From the cell containing the given text, extract its center point as (x, y) coordinate. 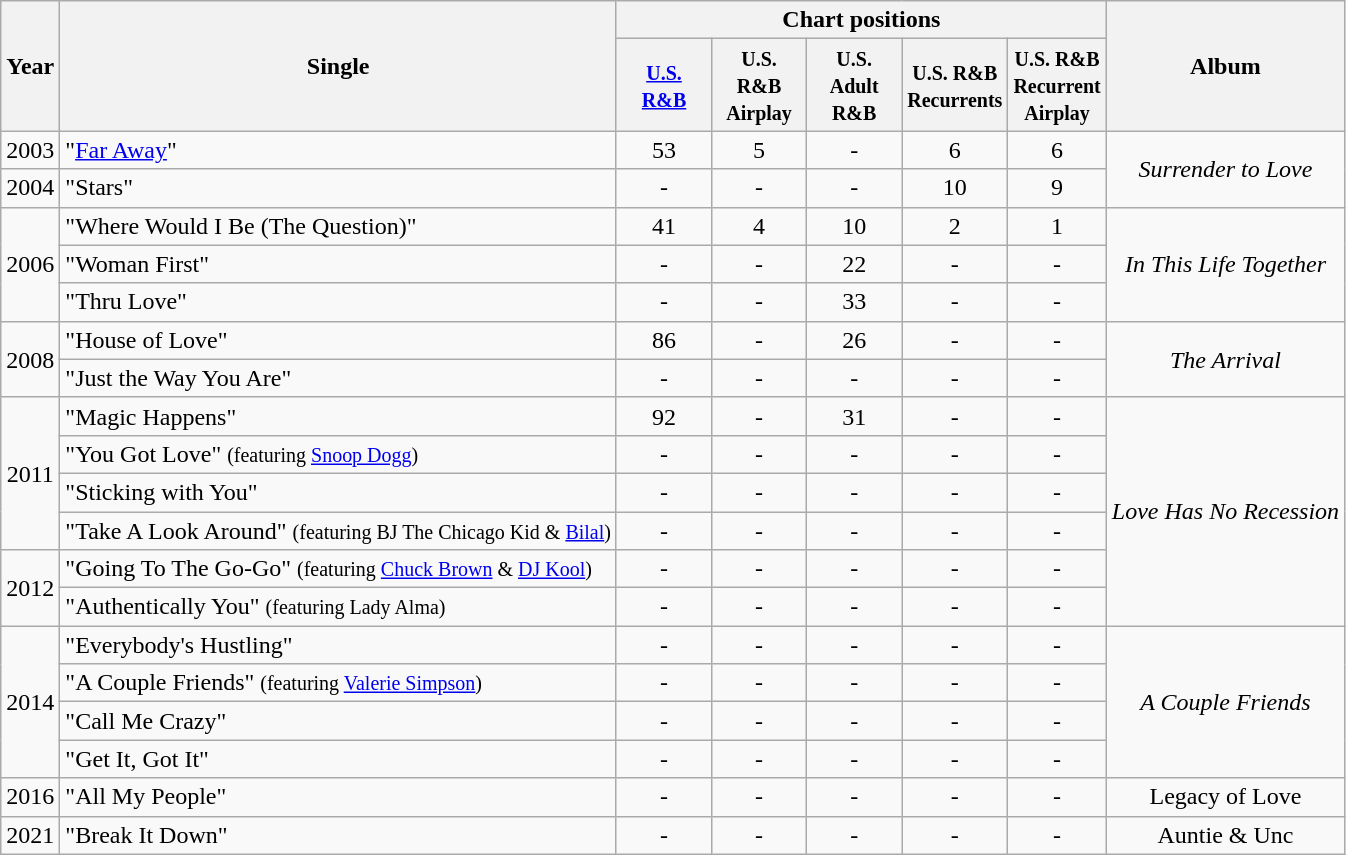
U.S. R&B Recurrent Airplay (1057, 85)
"Everybody's Hustling" (338, 645)
2011 (30, 473)
Love Has No Recession (1225, 511)
U.S. R&B (664, 85)
22 (854, 264)
"Far Away" (338, 150)
Legacy of Love (1225, 797)
5 (760, 150)
2003 (30, 150)
2012 (30, 588)
"A Couple Friends" (featuring Valerie Simpson) (338, 683)
33 (854, 302)
"Stars" (338, 188)
"You Got Love" (featuring Snoop Dogg) (338, 454)
2021 (30, 835)
U.S. R&B Recurrents (955, 85)
Album (1225, 66)
2016 (30, 797)
9 (1057, 188)
86 (664, 340)
U.S. R&B Airplay (760, 85)
Single (338, 66)
"Take A Look Around" (featuring BJ The Chicago Kid & Bilal) (338, 531)
"All My People" (338, 797)
53 (664, 150)
"Going To The Go-Go" (featuring Chuck Brown & DJ Kool) (338, 569)
2014 (30, 702)
The Arrival (1225, 359)
1 (1057, 226)
Year (30, 66)
"Call Me Crazy" (338, 721)
2008 (30, 359)
2 (955, 226)
41 (664, 226)
"House of Love" (338, 340)
"Break It Down" (338, 835)
Auntie & Unc (1225, 835)
92 (664, 416)
"Thru Love" (338, 302)
26 (854, 340)
31 (854, 416)
"Sticking with You" (338, 492)
"Woman First" (338, 264)
4 (760, 226)
"Magic Happens" (338, 416)
In This Life Together (1225, 264)
2006 (30, 264)
Surrender to Love (1225, 169)
2004 (30, 188)
"Just the Way You Are" (338, 378)
A Couple Friends (1225, 702)
U.S. Adult R&B (854, 85)
"Where Would I Be (The Question)" (338, 226)
"Authentically You" (featuring Lady Alma) (338, 607)
Chart positions (861, 20)
"Get It, Got It" (338, 759)
